Locate the cell with the specified text and output its (X, Y) center coordinate. 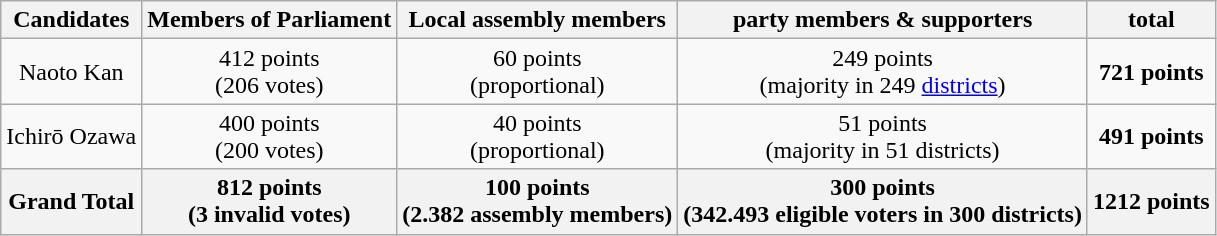
400 points (200 votes) (270, 136)
total (1151, 20)
party members & supporters (883, 20)
Local assembly members (538, 20)
721 points (1151, 72)
812 points(3 invalid votes) (270, 202)
Naoto Kan (72, 72)
51 points(majority in 51 districts) (883, 136)
491 points (1151, 136)
412 points(206 votes) (270, 72)
Grand Total (72, 202)
249 points(majority in 249 districts) (883, 72)
Ichirō Ozawa (72, 136)
60 points(proportional) (538, 72)
40 points(proportional) (538, 136)
1212 points (1151, 202)
Members of Parliament (270, 20)
100 points(2.382 assembly members) (538, 202)
300 points(342.493 eligible voters in 300 districts) (883, 202)
Candidates (72, 20)
